Output the (x, y) coordinate of the center of the cell containing the given text.  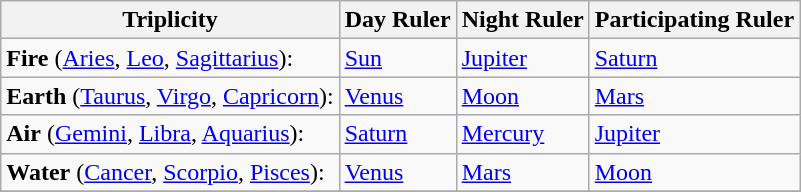
Water (Cancer, Scorpio, Pisces): (170, 172)
Triplicity (170, 20)
Participating Ruler (694, 20)
Air (Gemini, Libra, Aquarius): (170, 134)
Night Ruler (522, 20)
Mercury (522, 134)
Fire (Aries, Leo, Sagittarius): (170, 58)
Day Ruler (398, 20)
Sun (398, 58)
Earth (Taurus, Virgo, Capricorn): (170, 96)
